Extract the (X, Y) coordinate from the center of the cell holding the provided text.  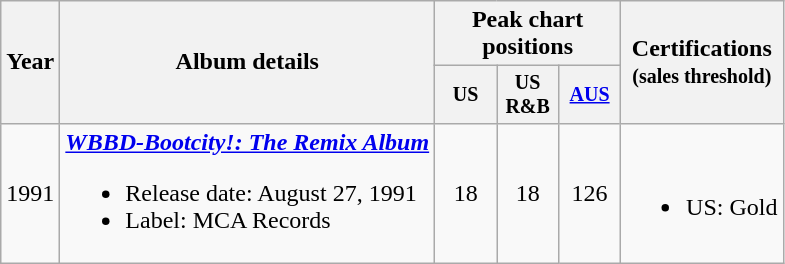
US (466, 94)
Album details (248, 62)
WBBD-Bootcity!: The Remix AlbumRelease date: August 27, 1991Label: MCA Records (248, 193)
Peak chartpositions (528, 34)
US: Gold (702, 193)
US R&B (528, 94)
1991 (30, 193)
126 (590, 193)
AUS (590, 94)
Certifications(sales threshold) (702, 62)
Year (30, 62)
